Find where the given text appears and provide that cell's center as [X, Y] coordinate. 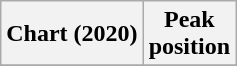
Chart (2020) [72, 34]
Peakposition [189, 34]
